Return the [x, y] coordinate for the center point of the cell that contains the specified text.  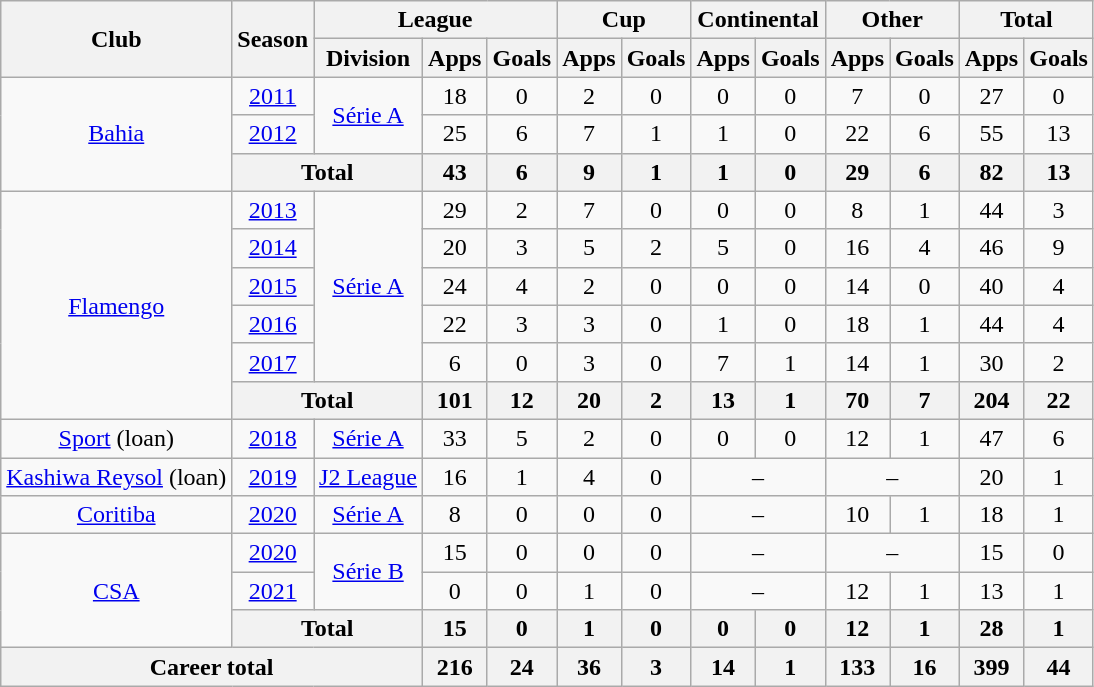
Continental [758, 20]
Sport (loan) [116, 438]
Division [368, 58]
30 [991, 362]
28 [991, 629]
70 [857, 400]
Club [116, 39]
10 [857, 515]
Bahia [116, 134]
36 [589, 667]
League [436, 20]
J2 League [368, 477]
47 [991, 438]
Cup [624, 20]
101 [455, 400]
27 [991, 96]
43 [455, 172]
2013 [273, 210]
204 [991, 400]
216 [455, 667]
2019 [273, 477]
Coritiba [116, 515]
2018 [273, 438]
2017 [273, 362]
25 [455, 134]
2011 [273, 96]
Kashiwa Reysol (loan) [116, 477]
40 [991, 286]
55 [991, 134]
399 [991, 667]
33 [455, 438]
Série B [368, 572]
Season [273, 39]
133 [857, 667]
2012 [273, 134]
2021 [273, 591]
Career total [212, 667]
Flamengo [116, 305]
2014 [273, 248]
2016 [273, 324]
2015 [273, 286]
46 [991, 248]
Other [892, 20]
82 [991, 172]
CSA [116, 591]
